Return [x, y] of the center of cell containing provided text 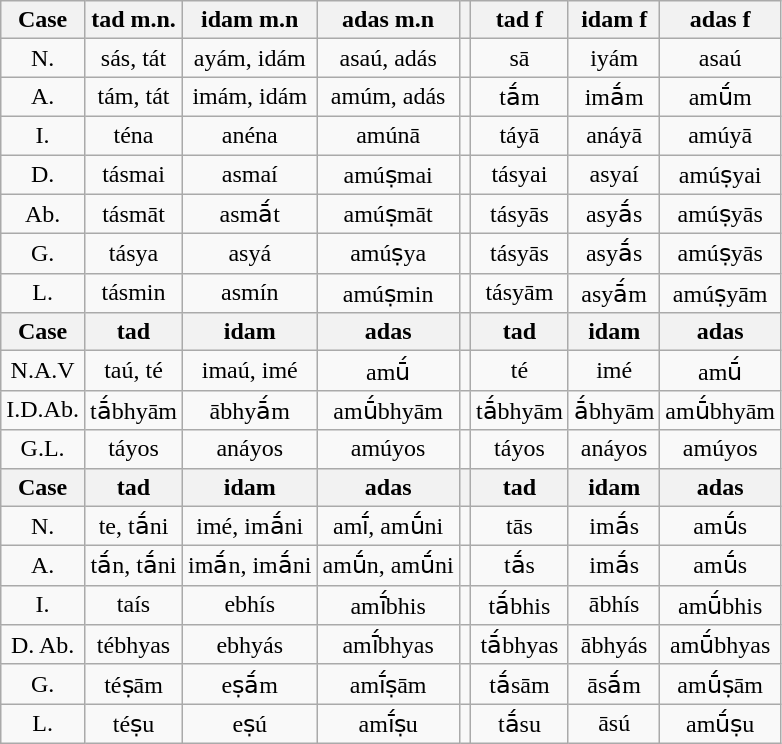
imā́n, imā́ni [250, 566]
ayám, idám [250, 58]
taú, té [133, 371]
asmaí [250, 174]
amúṣmin [388, 293]
Ab. [43, 214]
amū́n, amū́ni [388, 566]
tad m.n. [133, 20]
tásyai [519, 174]
tā́sām [519, 684]
imé [614, 371]
adas f [720, 20]
tásmāt [133, 214]
tā́s [519, 566]
amúṣmāt [388, 214]
tā́su [519, 724]
āsā́m [614, 684]
eṣā́m [250, 684]
taís [133, 605]
tā́bhyas [519, 645]
D. Ab. [43, 645]
eṣú [250, 724]
asmā́t [250, 214]
G.L. [43, 449]
anáyā [614, 135]
ebhyás [250, 645]
ebhís [250, 605]
amúm, adás [388, 97]
tā́m [519, 97]
téṣām [133, 684]
amī́, amū́ni [388, 526]
imaú, imé [250, 371]
té [519, 371]
tásya [133, 254]
tad f [519, 20]
ā́bhyām [614, 410]
tā́n, tā́ni [133, 566]
amúṣmai [388, 174]
te, tā́ni [133, 526]
téna [133, 135]
imā́m [614, 97]
tám, tát [133, 97]
ābhís [614, 605]
amū́m [720, 97]
asaú [720, 58]
amī́bhis [388, 605]
amī́ṣu [388, 724]
tásyām [519, 293]
tásmai [133, 174]
imé, imā́ni [250, 526]
amū́ṣu [720, 724]
asaú, adás [388, 58]
asyaí [614, 174]
amū́ṣām [720, 684]
amī́bhyas [388, 645]
I.D.Ab. [43, 410]
ābhyás [614, 645]
N.A.V [43, 371]
amū́bhis [720, 605]
idam f [614, 20]
tās [519, 526]
sā [519, 58]
táyā [519, 135]
amúnā [388, 135]
amī́ṣām [388, 684]
asyā́m [614, 293]
amúṣyai [720, 174]
tā́bhis [519, 605]
āsú [614, 724]
amū́bhyas [720, 645]
imám, idám [250, 97]
iyám [614, 58]
sás, tát [133, 58]
asmín [250, 293]
D. [43, 174]
amúṣya [388, 254]
ābhyā́m [250, 410]
téṣu [133, 724]
amúṣyām [720, 293]
idam m.n [250, 20]
amúyā [720, 135]
tébhyas [133, 645]
asyá [250, 254]
adas m.n [388, 20]
anéna [250, 135]
tásmin [133, 293]
